Provide the [x, y] coordinate of the cell's center where the given text is located.  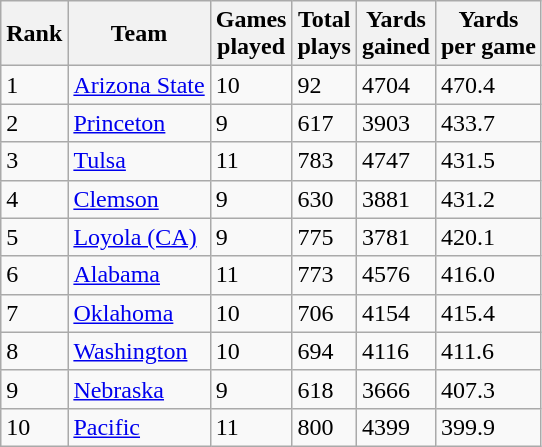
470.4 [488, 85]
800 [324, 427]
Arizona State [139, 85]
Totalplays [324, 34]
4399 [396, 427]
617 [324, 123]
4576 [396, 275]
1 [34, 85]
775 [324, 237]
3881 [396, 199]
618 [324, 389]
431.5 [488, 161]
Nebraska [139, 389]
8 [34, 351]
411.6 [488, 351]
4704 [396, 85]
Rank [34, 34]
407.3 [488, 389]
783 [324, 161]
3666 [396, 389]
Team [139, 34]
416.0 [488, 275]
92 [324, 85]
4116 [396, 351]
433.7 [488, 123]
Oklahoma [139, 313]
630 [324, 199]
4 [34, 199]
4747 [396, 161]
Yardsper game [488, 34]
4154 [396, 313]
6 [34, 275]
706 [324, 313]
Tulsa [139, 161]
420.1 [488, 237]
Pacific [139, 427]
3903 [396, 123]
Loyola (CA) [139, 237]
Yardsgained [396, 34]
773 [324, 275]
Clemson [139, 199]
3 [34, 161]
399.9 [488, 427]
415.4 [488, 313]
3781 [396, 237]
Alabama [139, 275]
7 [34, 313]
Washington [139, 351]
Princeton [139, 123]
431.2 [488, 199]
694 [324, 351]
Gamesplayed [251, 34]
2 [34, 123]
5 [34, 237]
